Provide the (x, y) coordinate of the cell's center where the given text is located.  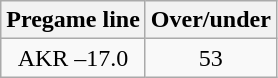
Pregame line (74, 20)
53 (210, 58)
Over/under (210, 20)
AKR –17.0 (74, 58)
